Capture the cell that displays the provided text and extract its (X, Y) central coordinate. 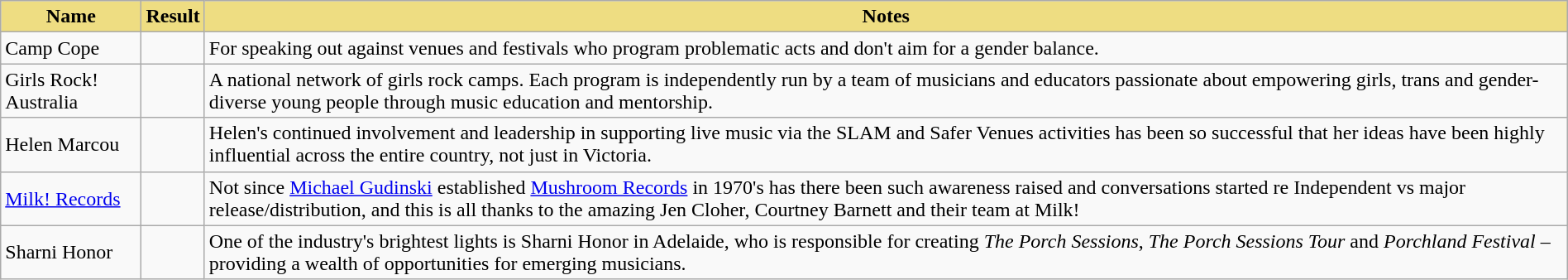
Milk! Records (71, 199)
Name (71, 17)
Notes (886, 17)
Helen Marcou (71, 144)
Girls Rock! Australia (71, 91)
Result (173, 17)
For speaking out against venues and festivals who program problematic acts and don't aim for a gender balance. (886, 48)
Camp Cope (71, 48)
Sharni Honor (71, 252)
